Scan for the cell matching the given text and deliver its (x, y) coordinate at center. 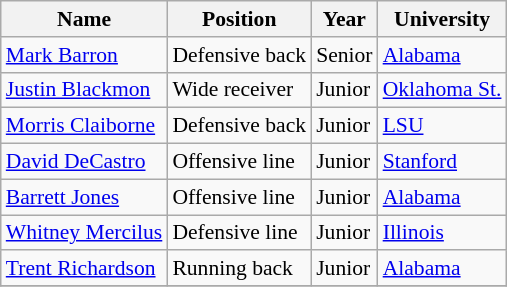
Running back (239, 269)
Senior (344, 55)
Trent Richardson (84, 269)
David DeCastro (84, 162)
Barrett Jones (84, 197)
Position (239, 19)
University (442, 19)
LSU (442, 126)
Year (344, 19)
Stanford (442, 162)
Name (84, 19)
Morris Claiborne (84, 126)
Defensive line (239, 233)
Justin Blackmon (84, 90)
Mark Barron (84, 55)
Whitney Mercilus (84, 233)
Wide receiver (239, 90)
Illinois (442, 233)
Oklahoma St. (442, 90)
